Return (X, Y) of the center of cell containing provided text 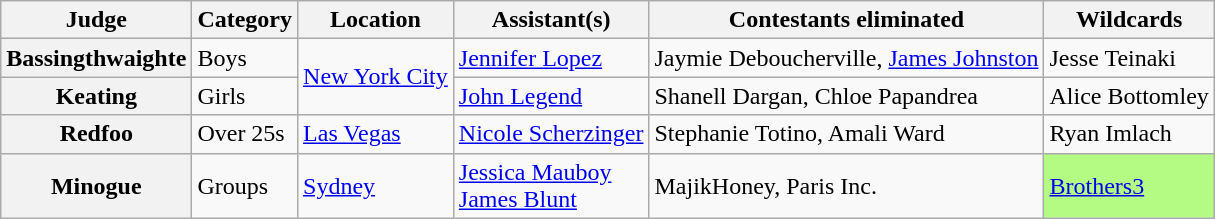
Contestants eliminated (846, 20)
Sydney (376, 186)
Girls (245, 96)
Assistant(s) (551, 20)
Keating (96, 96)
New York City (376, 77)
Redfoo (96, 134)
John Legend (551, 96)
Las Vegas (376, 134)
Wildcards (1129, 20)
Ryan Imlach (1129, 134)
MajikHoney, Paris Inc. (846, 186)
Nicole Scherzinger (551, 134)
Jesse Teinaki (1129, 58)
Stephanie Totino, Amali Ward (846, 134)
Groups (245, 186)
Location (376, 20)
Minogue (96, 186)
Category (245, 20)
Jennifer Lopez (551, 58)
Jessica MauboyJames Blunt (551, 186)
Alice Bottomley (1129, 96)
Boys (245, 58)
Jaymie Deboucherville, James Johnston (846, 58)
Brothers3 (1129, 186)
Over 25s (245, 134)
Shanell Dargan, Chloe Papandrea (846, 96)
Judge (96, 20)
Bassingthwaighte (96, 58)
